Find where the given text appears and provide that cell's center as (x, y) coordinate. 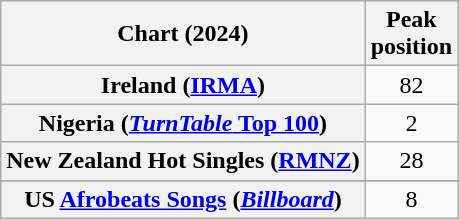
US Afrobeats Songs (Billboard) (183, 199)
8 (411, 199)
Chart (2024) (183, 34)
Ireland (IRMA) (183, 85)
82 (411, 85)
2 (411, 123)
Peakposition (411, 34)
Nigeria (TurnTable Top 100) (183, 123)
28 (411, 161)
New Zealand Hot Singles (RMNZ) (183, 161)
